Identify which cell holds the provided text, then report its [x, y] central coordinate. 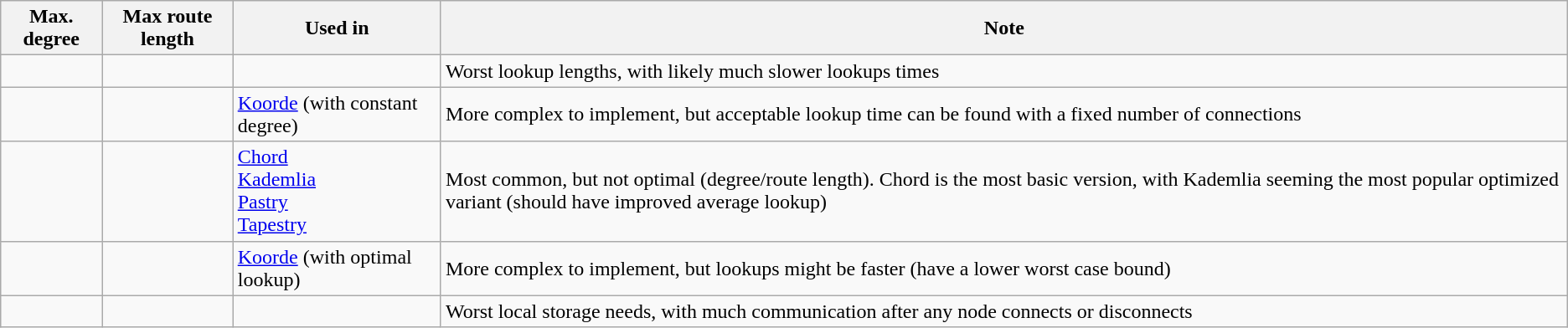
Worst local storage needs, with much communication after any node connects or disconnects [1003, 311]
More complex to implement, but acceptable lookup time can be found with a fixed number of connections [1003, 114]
Max route length [168, 28]
Chord Kademlia Pastry Tapestry [337, 191]
Max. degree [52, 28]
Koorde (with optimal lookup) [337, 268]
Used in [337, 28]
Note [1003, 28]
Worst lookup lengths, with likely much slower lookups times [1003, 71]
Koorde (with constant degree) [337, 114]
More complex to implement, but lookups might be faster (have a lower worst case bound) [1003, 268]
